Determine the (x, y) coordinate at the center of the cell enclosing the given text.  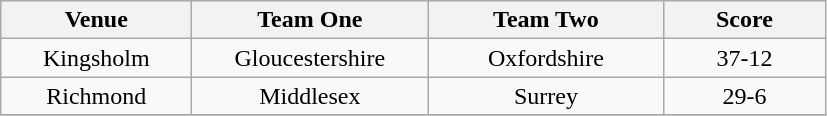
29-6 (744, 96)
Surrey (546, 96)
Gloucestershire (310, 58)
Kingsholm (96, 58)
Venue (96, 20)
Middlesex (310, 96)
Team One (310, 20)
Score (744, 20)
Team Two (546, 20)
Richmond (96, 96)
37-12 (744, 58)
Oxfordshire (546, 58)
